Scan for the cell matching the given text and deliver its (X, Y) coordinate at center. 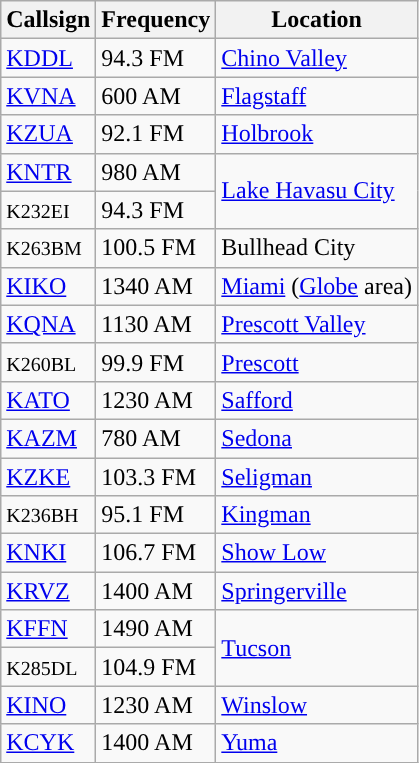
Holbrook (317, 134)
100.5 FM (156, 248)
Kingman (317, 515)
KNKI (48, 553)
K260BL (48, 362)
Winslow (317, 705)
Springerville (317, 591)
Frequency (156, 20)
92.1 FM (156, 134)
KRVZ (48, 591)
Lake Havasu City (317, 191)
KZKE (48, 477)
KQNA (48, 324)
Chino Valley (317, 58)
1340 AM (156, 286)
Callsign (48, 20)
KINO (48, 705)
99.9 FM (156, 362)
104.9 FM (156, 667)
K285DL (48, 667)
1130 AM (156, 324)
KFFN (48, 629)
95.1 FM (156, 515)
1490 AM (156, 629)
980 AM (156, 172)
KCYK (48, 743)
106.7 FM (156, 553)
103.3 FM (156, 477)
Miami (Globe area) (317, 286)
Yuma (317, 743)
KZUA (48, 134)
KDDL (48, 58)
Prescott Valley (317, 324)
Sedona (317, 438)
K236BH (48, 515)
KNTR (48, 172)
Flagstaff (317, 96)
K232EI (48, 210)
Location (317, 20)
KVNA (48, 96)
KIKO (48, 286)
780 AM (156, 438)
KAZM (48, 438)
KATO (48, 400)
Seligman (317, 477)
Tucson (317, 648)
Prescott (317, 362)
Show Low (317, 553)
600 AM (156, 96)
K263BM (48, 248)
Bullhead City (317, 248)
Safford (317, 400)
